For the text-containing cell, return its midpoint in (X, Y) coordinate format. 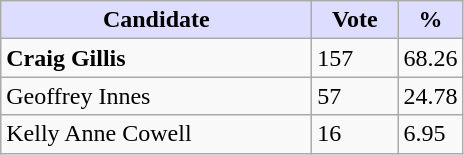
Vote (355, 20)
Craig Gillis (156, 58)
Kelly Anne Cowell (156, 134)
6.95 (430, 134)
16 (355, 134)
Candidate (156, 20)
% (430, 20)
57 (355, 96)
24.78 (430, 96)
68.26 (430, 58)
157 (355, 58)
Geoffrey Innes (156, 96)
